Find where the given text appears and provide that cell's center as [X, Y] coordinate. 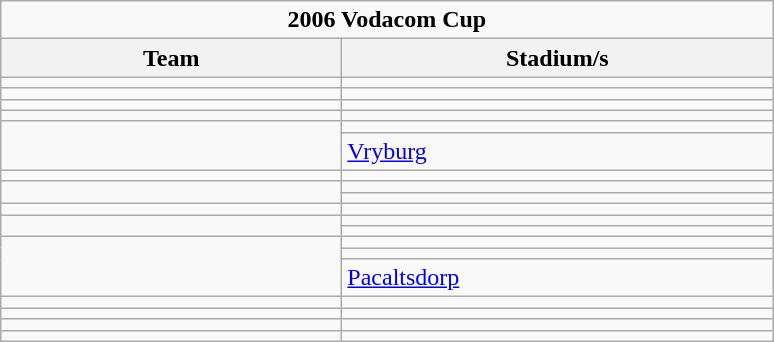
Vryburg [558, 151]
Team [172, 58]
2006 Vodacom Cup [387, 20]
Pacaltsdorp [558, 278]
Stadium/s [558, 58]
